Locate the cell with the specified text and output its (X, Y) center coordinate. 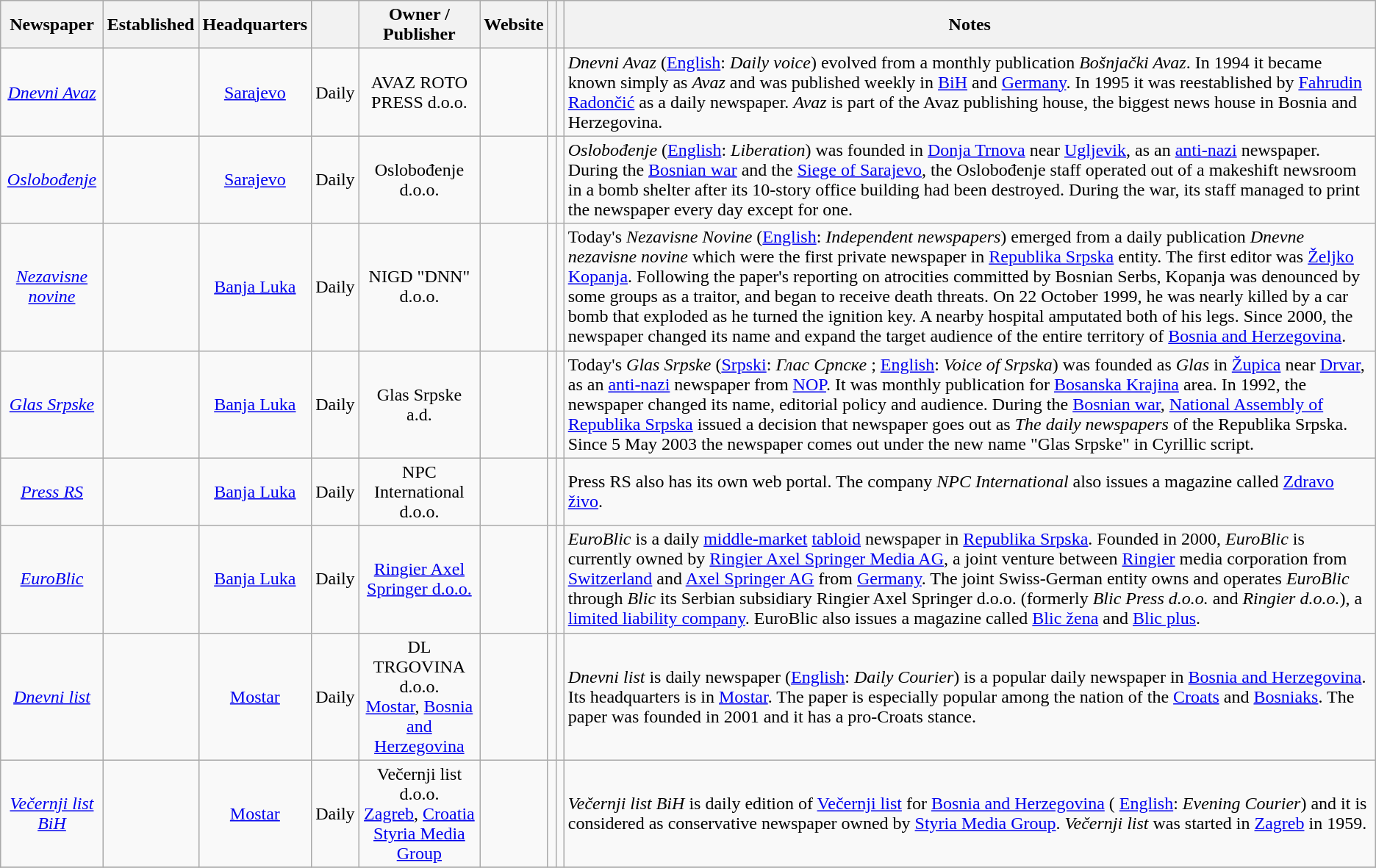
EuroBlic (51, 579)
Ringier Axel Springer d.o.o. (419, 579)
Glas Srpske a.d. (419, 404)
Oslobođenje (51, 179)
Notes (970, 25)
Website (514, 25)
Headquarters (255, 25)
Večernji list BiH (51, 814)
DL TRGOVINA d.o.o. Mostar, Bosnia and Herzegovina (419, 697)
Press RS (51, 492)
NPC International d.o.o. (419, 492)
Owner / Publisher (419, 25)
NIGD "DNN" d.o.o. (419, 287)
AVAZ ROTO PRESS d.o.o. (419, 93)
Oslobođenje d.o.o. (419, 179)
Established (151, 25)
Glas Srpske (51, 404)
Press RS also has its own web portal. The company NPC International also issues a magazine called Zdravo živo. (970, 492)
Nezavisne novine (51, 287)
Dnevni Avaz (51, 93)
Newspaper (51, 25)
Dnevni list (51, 697)
Večernji list d.o.o. Zagreb, Croatia Styria Media Group (419, 814)
